Detect which cell encompasses the target text, then output its [x, y] center coordinate. 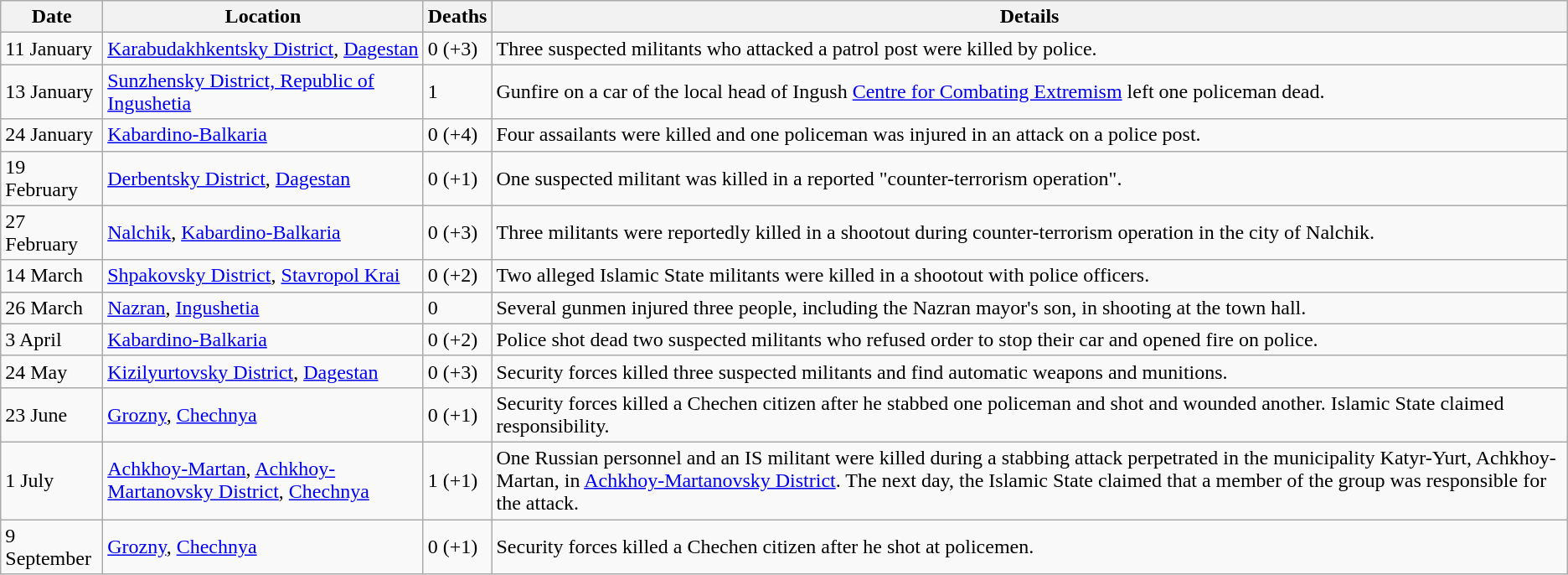
Deaths [457, 17]
Three suspected militants who attacked a patrol post were killed by police. [1029, 49]
One suspected militant was killed in a reported "counter-terrorism operation". [1029, 178]
Achkhoy-Martan, Achkhoy-Martanovsky District, Chechnya [263, 480]
0 (+4) [457, 135]
27 February [52, 233]
24 May [52, 371]
9 September [52, 547]
23 June [52, 414]
Gunfire on a car of the local head of Ingush Centre for Combating Extremism left one policeman dead. [1029, 92]
Nalchik, Kabardino-Balkaria [263, 233]
14 March [52, 276]
Police shot dead two suspected militants who refused order to stop their car and opened fire on police. [1029, 339]
Shpakovsky District, Stavropol Krai [263, 276]
Date [52, 17]
Kizilyurtovsky District, Dagestan [263, 371]
1 July [52, 480]
3 April [52, 339]
Security forces killed a Chechen citizen after he shot at policemen. [1029, 547]
13 January [52, 92]
1 [457, 92]
11 January [52, 49]
0 [457, 308]
Security forces killed a Chechen citizen after he stabbed one policeman and shot and wounded another. Islamic State claimed responsibility. [1029, 414]
1 (+1) [457, 480]
19 February [52, 178]
Four assailants were killed and one policeman was injured in an attack on a police post. [1029, 135]
Two alleged Islamic State militants were killed in a shootout with police officers. [1029, 276]
26 March [52, 308]
Sunzhensky District, Republic of Ingushetia [263, 92]
Derbentsky District, Dagestan [263, 178]
Details [1029, 17]
Three militants were reportedly killed in a shootout during counter-terrorism operation in the city of Nalchik. [1029, 233]
Karabudakhkentsky District, Dagestan [263, 49]
Nazran, Ingushetia [263, 308]
Location [263, 17]
Several gunmen injured three people, including the Nazran mayor's son, in shooting at the town hall. [1029, 308]
24 January [52, 135]
Security forces killed three suspected militants and find automatic weapons and munitions. [1029, 371]
